Extract the (x, y) coordinate from the center of the cell holding the provided text.  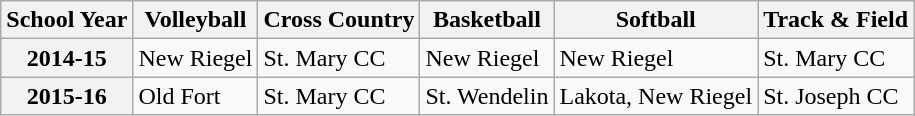
Track & Field (836, 20)
St. Wendelin (487, 96)
Volleyball (196, 20)
St. Joseph CC (836, 96)
2015-16 (67, 96)
Cross Country (339, 20)
2014-15 (67, 58)
School Year (67, 20)
Lakota, New Riegel (656, 96)
Softball (656, 20)
Basketball (487, 20)
Old Fort (196, 96)
